Locate the cell with the specified text and output its [X, Y] center coordinate. 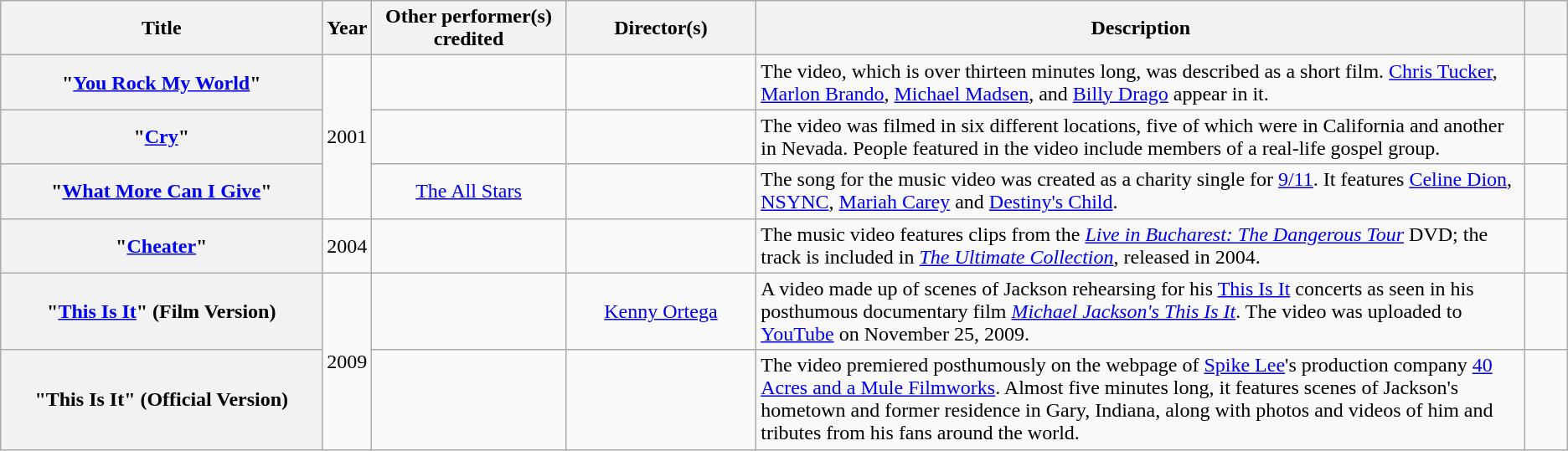
"This Is It" (Official Version) [162, 400]
Title [162, 28]
"You Rock My World" [162, 82]
2001 [347, 137]
Kenny Ortega [661, 311]
Year [347, 28]
2009 [347, 361]
"What More Can I Give" [162, 191]
Other performer(s) credited [469, 28]
"Cheater" [162, 246]
2004 [347, 246]
"Cry" [162, 137]
The All Stars [469, 191]
Description [1141, 28]
Director(s) [661, 28]
"This Is It" (Film Version) [162, 311]
The song for the music video was created as a charity single for 9/11. It features Celine Dion, NSYNC, Mariah Carey and Destiny's Child. [1141, 191]
